Detect which cell encompasses the target text, then output its (x, y) center coordinate. 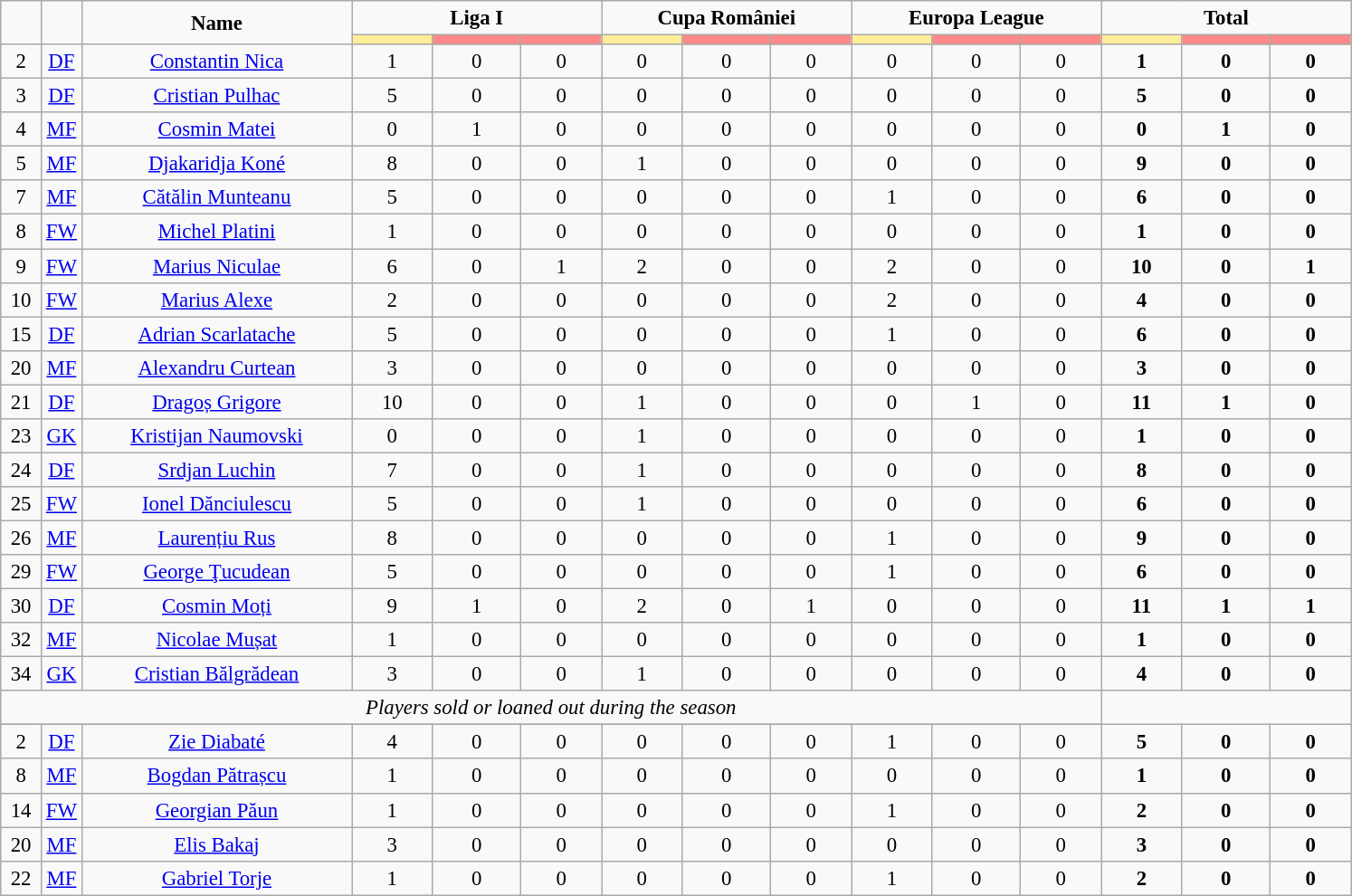
Cristian Pulhac (216, 96)
Europa League (976, 18)
29 (22, 572)
14 (22, 810)
Djakaridja Koné (216, 164)
Name (216, 23)
Constantin Nica (216, 62)
Cupa României (727, 18)
30 (22, 606)
15 (22, 334)
George Ţucudean (216, 572)
Dragoș Grigore (216, 402)
24 (22, 470)
Srdjan Luchin (216, 470)
Cătălin Munteanu (216, 198)
Bogdan Pătrașcu (216, 777)
Nicolae Mușat (216, 640)
Kristijan Naumovski (216, 436)
Elis Bakaj (216, 844)
Alexandru Curtean (216, 367)
Cosmin Matei (216, 129)
Cristian Bălgrădean (216, 674)
Zie Diabaté (216, 742)
26 (22, 538)
Adrian Scarlatache (216, 334)
34 (22, 674)
32 (22, 640)
25 (22, 504)
Marius Niculae (216, 266)
23 (22, 436)
Laurențiu Rus (216, 538)
Michel Platini (216, 232)
21 (22, 402)
Players sold or loaned out during the season (551, 708)
Liga I (477, 18)
Cosmin Moți (216, 606)
Marius Alexe (216, 300)
22 (22, 878)
Georgian Păun (216, 810)
Ionel Dănciulescu (216, 504)
Gabriel Torje (216, 878)
Total (1226, 18)
